Provide the (x, y) coordinate of the cell's center where the given text is located.  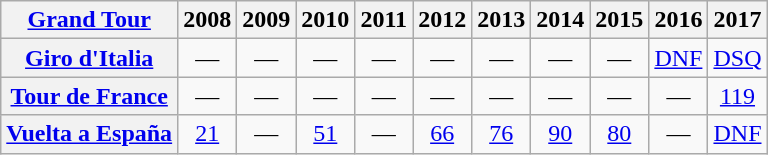
2010 (326, 20)
66 (442, 134)
2009 (266, 20)
2013 (502, 20)
2014 (560, 20)
76 (502, 134)
119 (738, 96)
Vuelta a España (90, 134)
2008 (208, 20)
21 (208, 134)
2017 (738, 20)
2015 (620, 20)
90 (560, 134)
Tour de France (90, 96)
51 (326, 134)
2011 (384, 20)
80 (620, 134)
Grand Tour (90, 20)
2012 (442, 20)
Giro d'Italia (90, 58)
2016 (678, 20)
DSQ (738, 58)
